For the text-containing cell, return its midpoint in (x, y) coordinate format. 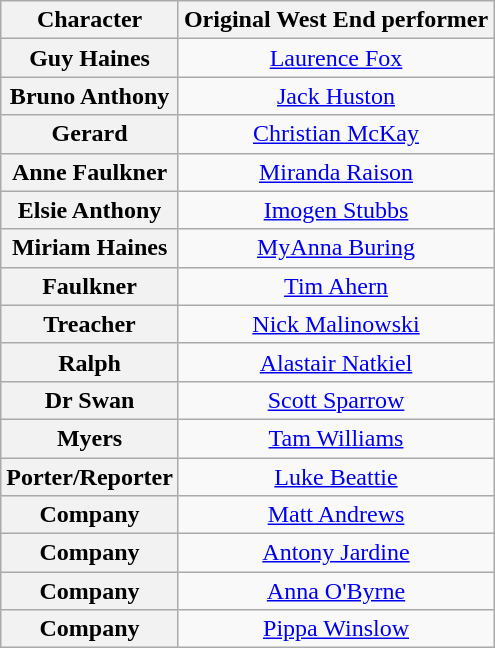
Bruno Anthony (90, 96)
Character (90, 20)
Jack Huston (336, 96)
Ralph (90, 362)
Antony Jardine (336, 553)
Alastair Natkiel (336, 362)
Anne Faulkner (90, 172)
Tam Williams (336, 438)
Nick Malinowski (336, 324)
MyAnna Buring (336, 248)
Treacher (90, 324)
Porter/Reporter (90, 477)
Elsie Anthony (90, 210)
Miranda Raison (336, 172)
Dr Swan (90, 400)
Matt Andrews (336, 515)
Tim Ahern (336, 286)
Miriam Haines (90, 248)
Christian McKay (336, 134)
Laurence Fox (336, 58)
Original West End performer (336, 20)
Guy Haines (90, 58)
Pippa Winslow (336, 629)
Gerard (90, 134)
Imogen Stubbs (336, 210)
Myers (90, 438)
Scott Sparrow (336, 400)
Anna O'Byrne (336, 591)
Luke Beattie (336, 477)
Faulkner (90, 286)
